Pinpoint the cell where the given text exists, returning its [x, y] midpoint coordinate. 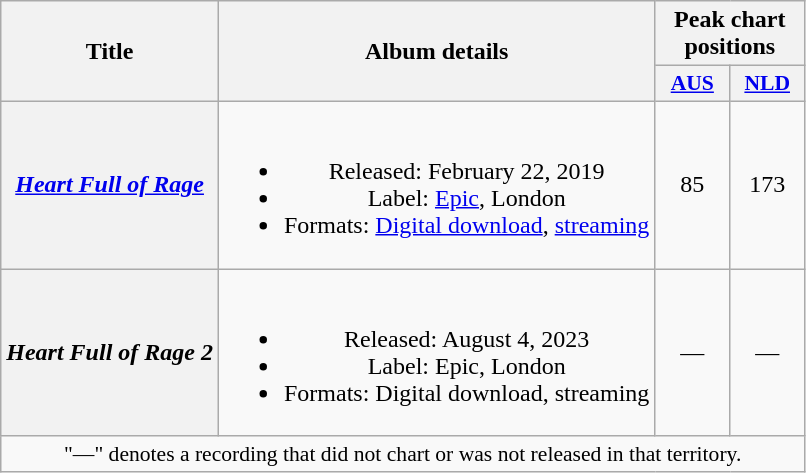
85 [692, 184]
Heart Full of Rage [110, 184]
Released: August 4, 2023Label: Epic, LondonFormats: Digital download, streaming [436, 352]
AUS [692, 84]
NLD [768, 84]
Heart Full of Rage 2 [110, 352]
"—" denotes a recording that did not chart or was not released in that territory. [403, 454]
Album details [436, 52]
173 [768, 184]
Released: February 22, 2019Label: Epic, LondonFormats: Digital download, streaming [436, 184]
Peak chart positions [730, 34]
Title [110, 52]
